Pinpoint the cell where the given text exists, returning its [X, Y] midpoint coordinate. 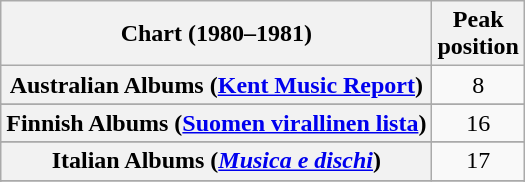
Chart (1980–1981) [216, 34]
Italian Albums (Musica e dischi) [216, 161]
16 [478, 123]
Peakposition [478, 34]
8 [478, 85]
17 [478, 161]
Australian Albums (Kent Music Report) [216, 85]
Finnish Albums (Suomen virallinen lista) [216, 123]
